Determine the [x, y] coordinate at the center of the cell enclosing the given text.  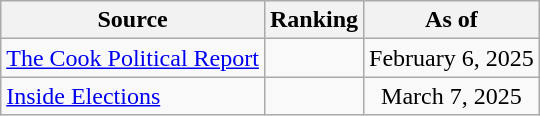
As of [452, 20]
March 7, 2025 [452, 96]
The Cook Political Report [133, 58]
Inside Elections [133, 96]
February 6, 2025 [452, 58]
Ranking [314, 20]
Source [133, 20]
